From the cell containing the given text, extract its center point as (X, Y) coordinate. 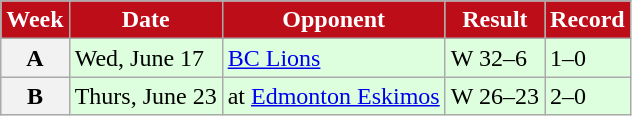
2–0 (588, 96)
B (35, 96)
1–0 (588, 58)
Opponent (334, 20)
A (35, 58)
Result (494, 20)
Wed, June 17 (146, 58)
BC Lions (334, 58)
W 32–6 (494, 58)
Thurs, June 23 (146, 96)
W 26–23 (494, 96)
Week (35, 20)
at Edmonton Eskimos (334, 96)
Date (146, 20)
Record (588, 20)
